Detect which cell encompasses the target text, then output its [X, Y] center coordinate. 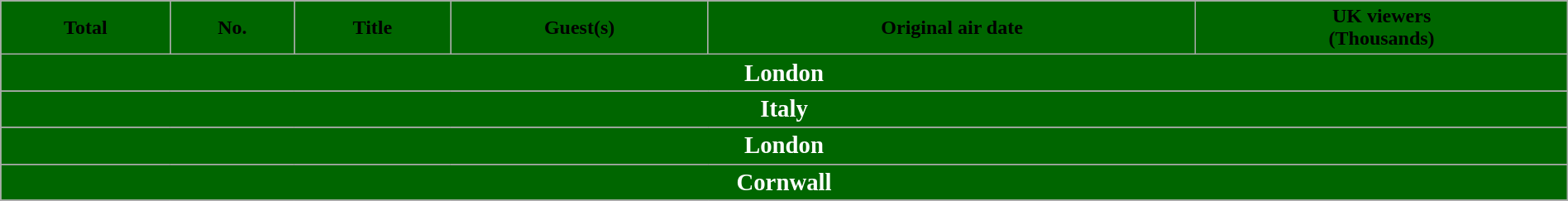
Total [86, 28]
Italy [784, 109]
Cornwall [784, 182]
Original air date [952, 28]
UK viewers(Thousands) [1381, 28]
Title [372, 28]
Guest(s) [579, 28]
No. [232, 28]
